Detect which cell encompasses the target text, then output its [X, Y] center coordinate. 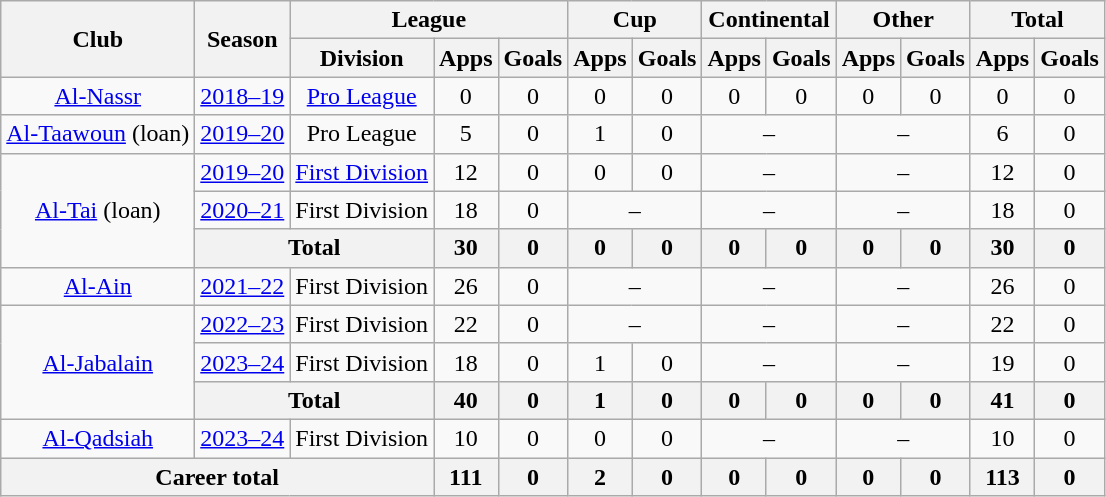
5 [466, 134]
Season [242, 39]
League [429, 20]
Al-Tai (loan) [98, 210]
41 [1002, 400]
6 [1002, 134]
Al-Nassr [98, 96]
2 [600, 477]
2022–23 [242, 324]
113 [1002, 477]
Al-Jabalain [98, 362]
111 [466, 477]
Cup [635, 20]
Al-Qadsiah [98, 438]
Other [903, 20]
2021–22 [242, 286]
Al-Taawoun (loan) [98, 134]
Career total [218, 477]
Al-Ain [98, 286]
Division [362, 58]
19 [1002, 362]
40 [466, 400]
Continental [769, 20]
2020–21 [242, 210]
Club [98, 39]
2018–19 [242, 96]
